Find where the given text appears and provide that cell's center as (X, Y) coordinate. 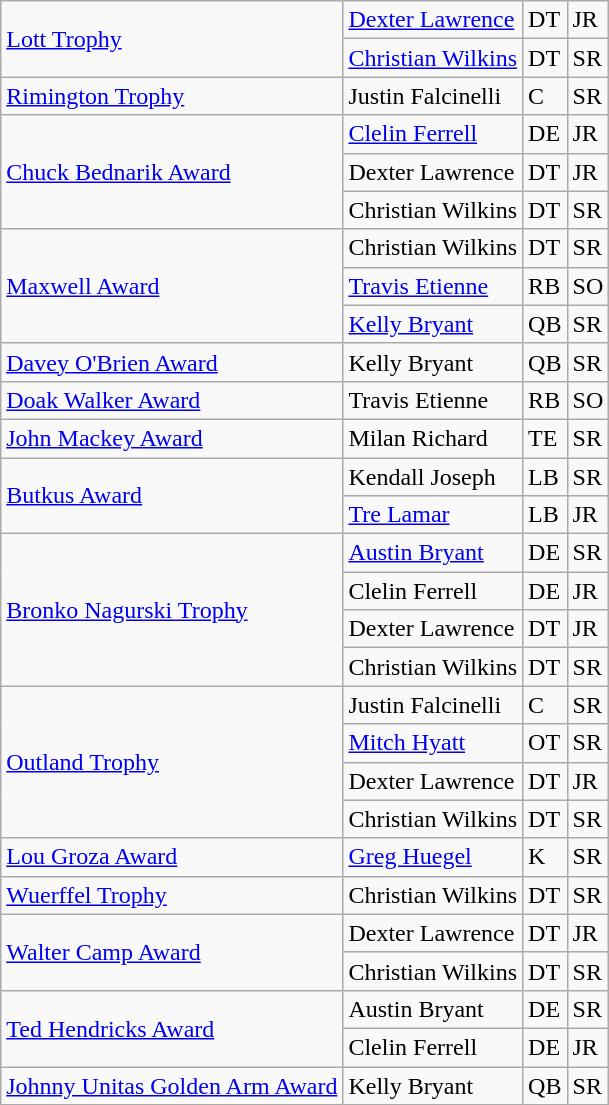
Milan Richard (433, 438)
Rimington Trophy (172, 96)
Chuck Bednarik Award (172, 172)
OT (545, 743)
Walter Camp Award (172, 952)
K (545, 857)
Wuerffel Trophy (172, 895)
Ted Hendricks Award (172, 1028)
John Mackey Award (172, 438)
Mitch Hyatt (433, 743)
Johnny Unitas Golden Arm Award (172, 1085)
Kendall Joseph (433, 477)
Bronko Nagurski Trophy (172, 610)
Outland Trophy (172, 762)
Davey O'Brien Award (172, 362)
Maxwell Award (172, 286)
TE (545, 438)
Tre Lamar (433, 515)
Butkus Award (172, 496)
Greg Huegel (433, 857)
Lott Trophy (172, 39)
Doak Walker Award (172, 400)
Lou Groza Award (172, 857)
